Capture the cell that displays the provided text and extract its (x, y) central coordinate. 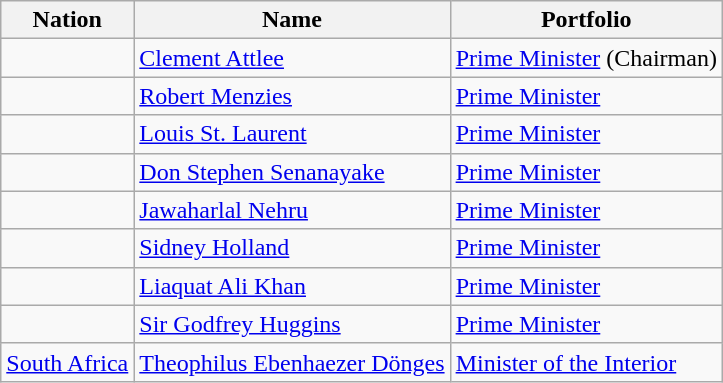
Nation (68, 20)
Sidney Holland (292, 248)
Portfolio (586, 20)
Liaquat Ali Khan (292, 286)
Don Stephen Senanayake (292, 172)
Minister of the Interior (586, 362)
Clement Attlee (292, 58)
Louis St. Laurent (292, 134)
Prime Minister (Chairman) (586, 58)
Sir Godfrey Huggins (292, 324)
Name (292, 20)
Theophilus Ebenhaezer Dönges (292, 362)
Robert Menzies (292, 96)
Jawaharlal Nehru (292, 210)
South Africa (68, 362)
